Return (x, y) of the center of cell containing provided text 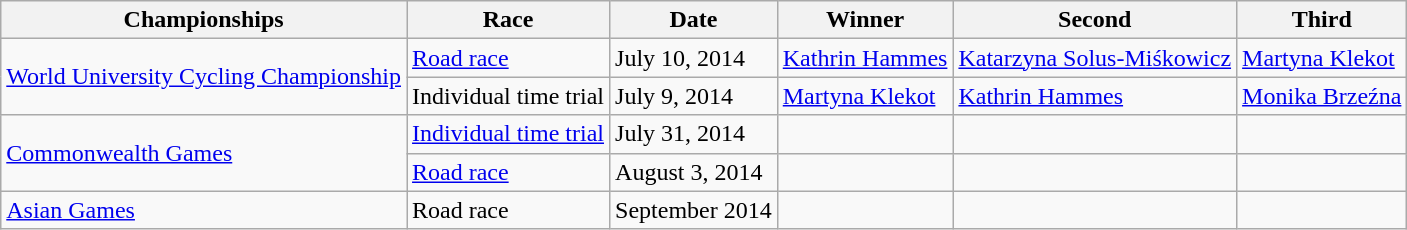
August 3, 2014 (694, 172)
Date (694, 20)
Winner (865, 20)
Commonwealth Games (204, 153)
July 10, 2014 (694, 58)
Championships (204, 20)
Asian Games (204, 210)
Race (508, 20)
September 2014 (694, 210)
Monika Brzeźna (1322, 96)
Katarzyna Solus-Miśkowicz (1095, 58)
July 9, 2014 (694, 96)
Third (1322, 20)
Second (1095, 20)
July 31, 2014 (694, 134)
World University Cycling Championship (204, 77)
